Return [X, Y] of the center of cell containing provided text 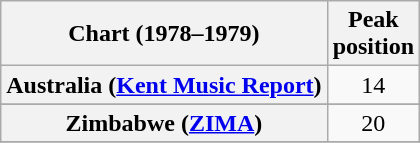
Zimbabwe (ZIMA) [164, 123]
14 [373, 85]
20 [373, 123]
Australia (Kent Music Report) [164, 85]
Peakposition [373, 34]
Chart (1978–1979) [164, 34]
